Return (x, y) of the center of cell containing provided text 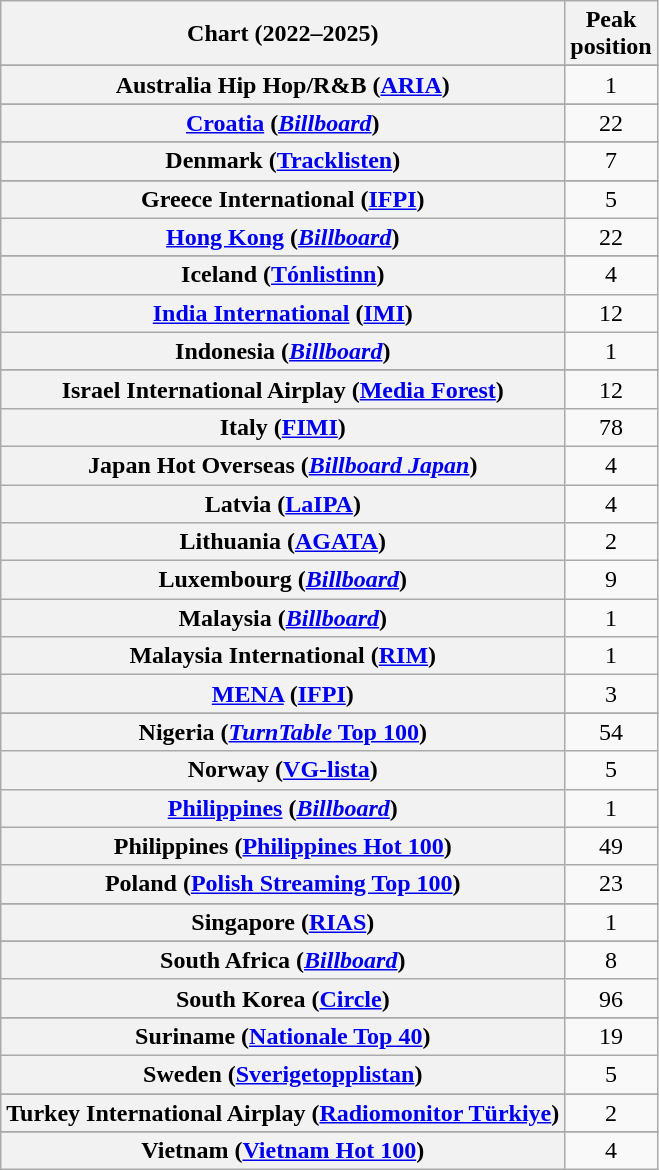
Peakposition (611, 34)
Suriname (Nationale Top 40) (283, 1036)
Hong Kong (Billboard) (283, 237)
23 (611, 884)
Croatia (Billboard) (283, 123)
South Korea (Circle) (283, 998)
Malaysia (Billboard) (283, 618)
Nigeria (TurnTable Top 100) (283, 732)
8 (611, 960)
Lithuania (AGATA) (283, 542)
Chart (2022–2025) (283, 34)
MENA (IFPI) (283, 694)
Turkey International Airplay (Radiomonitor Türkiye) (283, 1113)
Iceland (Tónlistinn) (283, 275)
Sweden (Sverigetopplistan) (283, 1074)
49 (611, 846)
7 (611, 161)
96 (611, 998)
54 (611, 732)
Philippines (Billboard) (283, 808)
Japan Hot Overseas (Billboard Japan) (283, 465)
Indonesia (Billboard) (283, 351)
78 (611, 427)
Israel International Airplay (Media Forest) (283, 389)
Philippines (Philippines Hot 100) (283, 846)
9 (611, 580)
Vietnam (Vietnam Hot 100) (283, 1151)
Italy (FIMI) (283, 427)
3 (611, 694)
Norway (VG-lista) (283, 770)
Australia Hip Hop/R&B (ARIA) (283, 85)
Latvia (LaIPA) (283, 503)
South Africa (Billboard) (283, 960)
Luxembourg (Billboard) (283, 580)
Poland (Polish Streaming Top 100) (283, 884)
Malaysia International (RIM) (283, 656)
Greece International (IFPI) (283, 199)
Denmark (Tracklisten) (283, 161)
Singapore (RIAS) (283, 922)
India International (IMI) (283, 313)
19 (611, 1036)
